Provide the [x, y] coordinate of the cell's center where the given text is located.  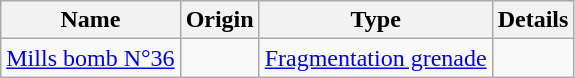
Mills bomb N°36 [90, 58]
Name [90, 20]
Origin [220, 20]
Details [533, 20]
Type [376, 20]
Fragmentation grenade [376, 58]
